Capture the cell that displays the provided text and extract its [X, Y] central coordinate. 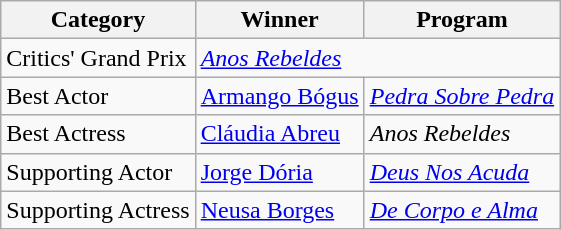
Category [98, 20]
Best Actor [98, 96]
Supporting Actress [98, 210]
Deus Nos Acuda [462, 172]
Supporting Actor [98, 172]
Armango Bógus [280, 96]
Neusa Borges [280, 210]
Jorge Dória [280, 172]
Best Actress [98, 134]
Winner [280, 20]
Critics' Grand Prix [98, 58]
Program [462, 20]
De Corpo e Alma [462, 210]
Cláudia Abreu [280, 134]
Pedra Sobre Pedra [462, 96]
